Scan for the cell matching the given text and deliver its (x, y) coordinate at center. 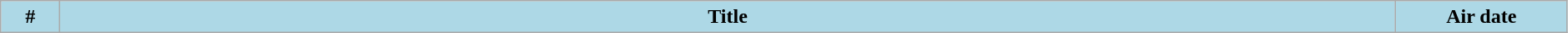
# (30, 17)
Air date (1481, 17)
Title (728, 17)
